Return (x, y) of the center of cell containing provided text 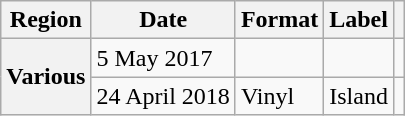
Format (279, 20)
Region (46, 20)
Label (359, 20)
Vinyl (279, 96)
5 May 2017 (163, 58)
Various (46, 77)
24 April 2018 (163, 96)
Date (163, 20)
Island (359, 96)
